Locate the cell with the specified text and output its (x, y) center coordinate. 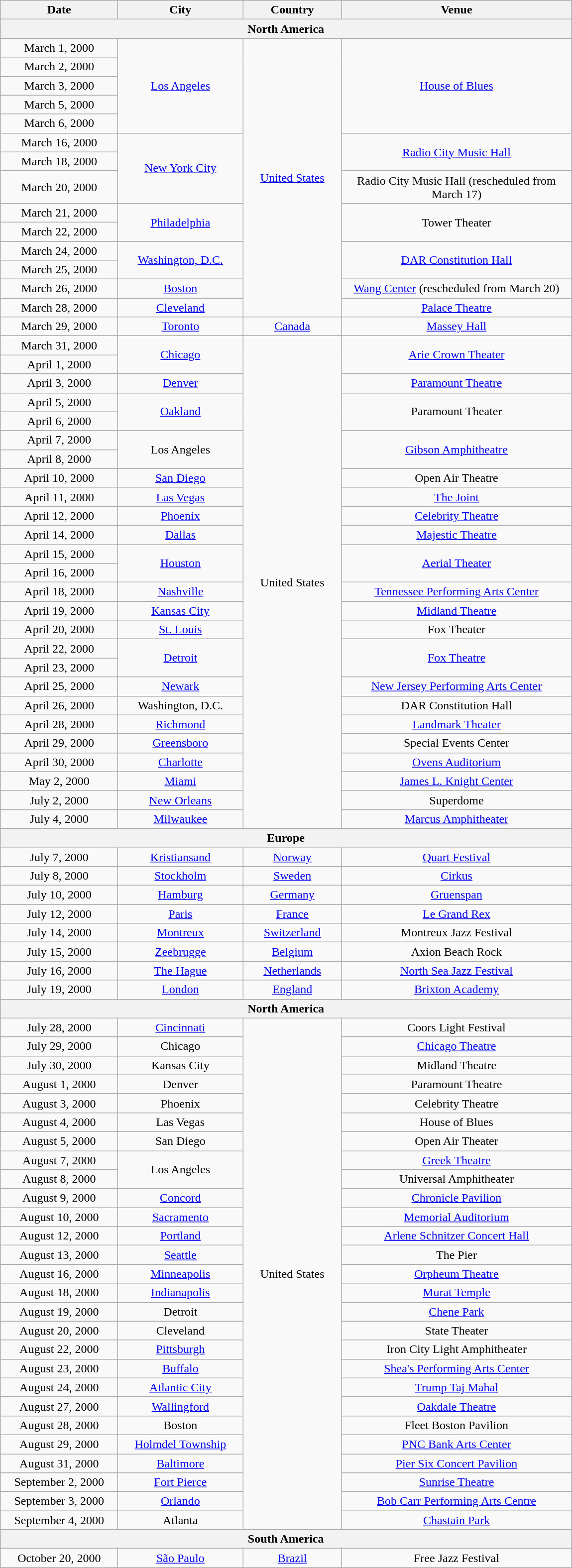
April 3, 2000 (59, 383)
Newark (180, 686)
April 20, 2000 (59, 630)
Pier Six Concert Pavilion (456, 1463)
France (293, 914)
Special Events Center (456, 743)
Paramount Theater (456, 412)
Seattle (180, 1255)
Germany (293, 895)
August 9, 2000 (59, 1198)
Arie Crown Theater (456, 355)
Switzerland (293, 933)
March 24, 2000 (59, 250)
July 2, 2000 (59, 800)
Gruenspan (456, 895)
Oakland (180, 412)
Fox Theater (456, 630)
Chicago Theatre (456, 1046)
Brazil (293, 1558)
Majestic Theatre (456, 535)
March 21, 2000 (59, 213)
July 7, 2000 (59, 857)
Belgium (293, 952)
April 26, 2000 (59, 705)
Radio City Music Hall (rescheduled from March 17) (456, 187)
Sunrise Theatre (456, 1482)
July 19, 2000 (59, 990)
March 1, 2000 (59, 48)
Landmark Theater (456, 724)
Wallingford (180, 1406)
July 14, 2000 (59, 933)
July 10, 2000 (59, 895)
London (180, 990)
PNC Bank Arts Center (456, 1444)
Aerial Theater (456, 563)
August 19, 2000 (59, 1312)
Pittsburgh (180, 1349)
Chene Park (456, 1312)
August 18, 2000 (59, 1293)
Iron City Light Amphitheater (456, 1349)
August 29, 2000 (59, 1444)
March 18, 2000 (59, 161)
Shea's Performing Arts Center (456, 1368)
April 19, 2000 (59, 611)
Radio City Music Hall (456, 152)
March 16, 2000 (59, 142)
Date (59, 10)
The Pier (456, 1255)
Montreux (180, 933)
Tennessee Performing Arts Center (456, 592)
August 20, 2000 (59, 1331)
August 27, 2000 (59, 1406)
England (293, 990)
April 12, 2000 (59, 516)
August 28, 2000 (59, 1425)
Greensboro (180, 743)
July 30, 2000 (59, 1065)
Norway (293, 857)
Atlanta (180, 1520)
August 24, 2000 (59, 1387)
Richmond (180, 724)
Sacramento (180, 1217)
Quart Festival (456, 857)
March 31, 2000 (59, 345)
Wang Center (rescheduled from March 20) (456, 289)
Cirkus (456, 876)
July 8, 2000 (59, 876)
St. Louis (180, 630)
March 5, 2000 (59, 105)
The Hague (180, 971)
July 4, 2000 (59, 819)
July 15, 2000 (59, 952)
Open Air Theatre (456, 478)
Oakdale Theatre (456, 1406)
Chastain Park (456, 1520)
Minneapolis (180, 1274)
Trump Taj Mahal (456, 1387)
August 5, 2000 (59, 1141)
Universal Amphitheater (456, 1179)
Murat Temple (456, 1293)
Stockholm (180, 876)
April 7, 2000 (59, 440)
Bob Carr Performing Arts Centre (456, 1501)
Le Grand Rex (456, 914)
August 31, 2000 (59, 1463)
March 2, 2000 (59, 67)
New Orleans (180, 800)
April 10, 2000 (59, 478)
Philadelphia (180, 222)
Europe (286, 838)
Free Jazz Festival (456, 1558)
Country (293, 10)
Baltimore (180, 1463)
April 28, 2000 (59, 724)
September 4, 2000 (59, 1520)
March 28, 2000 (59, 308)
April 29, 2000 (59, 743)
Cincinnati (180, 1027)
March 3, 2000 (59, 86)
Fort Pierce (180, 1482)
Superdome (456, 800)
City (180, 10)
Atlantic City (180, 1387)
July 16, 2000 (59, 971)
April 5, 2000 (59, 402)
October 20, 2000 (59, 1558)
March 26, 2000 (59, 289)
State Theater (456, 1331)
Milwaukee (180, 819)
April 25, 2000 (59, 686)
July 28, 2000 (59, 1027)
March 29, 2000 (59, 327)
April 18, 2000 (59, 592)
August 22, 2000 (59, 1349)
July 12, 2000 (59, 914)
August 8, 2000 (59, 1179)
April 6, 2000 (59, 421)
Arlene Schnitzer Concert Hall (456, 1236)
South America (286, 1539)
Netherlands (293, 971)
Marcus Amphitheater (456, 819)
New Jersey Performing Arts Center (456, 686)
Memorial Auditorium (456, 1217)
Charlotte (180, 762)
Houston (180, 563)
April 14, 2000 (59, 535)
Zeebrugge (180, 952)
Dallas (180, 535)
September 2, 2000 (59, 1482)
May 2, 2000 (59, 781)
April 23, 2000 (59, 668)
September 3, 2000 (59, 1501)
March 25, 2000 (59, 270)
Toronto (180, 327)
August 1, 2000 (59, 1084)
Greek Theatre (456, 1160)
Coors Light Festival (456, 1027)
Sweden (293, 876)
August 13, 2000 (59, 1255)
April 30, 2000 (59, 762)
August 23, 2000 (59, 1368)
April 22, 2000 (59, 649)
April 1, 2000 (59, 364)
July 29, 2000 (59, 1046)
Concord (180, 1198)
Hamburg (180, 895)
Buffalo (180, 1368)
March 22, 2000 (59, 231)
Fleet Boston Pavilion (456, 1425)
The Joint (456, 497)
August 7, 2000 (59, 1160)
Brixton Academy (456, 990)
March 20, 2000 (59, 187)
April 8, 2000 (59, 459)
Montreux Jazz Festival (456, 933)
Canada (293, 327)
Massey Hall (456, 327)
March 6, 2000 (59, 123)
August 16, 2000 (59, 1274)
Portland (180, 1236)
Ovens Auditorium (456, 762)
April 15, 2000 (59, 554)
Paris (180, 914)
August 3, 2000 (59, 1103)
Indianapolis (180, 1293)
Axion Beach Rock (456, 952)
Nashville (180, 592)
Chronicle Pavilion (456, 1198)
Kristiansand (180, 857)
New York City (180, 168)
Venue (456, 10)
Miami (180, 781)
August 12, 2000 (59, 1236)
Fox Theatre (456, 658)
April 16, 2000 (59, 573)
Open Air Theater (456, 1141)
August 4, 2000 (59, 1122)
Gibson Amphitheatre (456, 449)
Tower Theater (456, 222)
James L. Knight Center (456, 781)
North Sea Jazz Festival (456, 971)
Palace Theatre (456, 308)
April 11, 2000 (59, 497)
Orpheum Theatre (456, 1274)
Holmdel Township (180, 1444)
Orlando (180, 1501)
August 10, 2000 (59, 1217)
São Paulo (180, 1558)
